Identify which cell holds the provided text, then report its [X, Y] central coordinate. 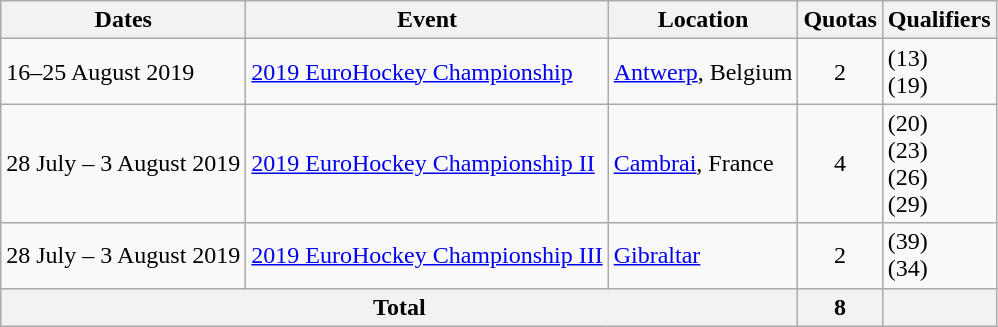
(20) (23) (26) (29) [939, 164]
2019 EuroHockey Championship II [427, 164]
Event [427, 20]
Quotas [840, 20]
Gibraltar [703, 256]
(39) (34) [939, 256]
Qualifiers [939, 20]
Dates [124, 20]
8 [840, 307]
Total [400, 307]
2019 EuroHockey Championship [427, 72]
2019 EuroHockey Championship III [427, 256]
Location [703, 20]
Antwerp, Belgium [703, 72]
Cambrai, France [703, 164]
4 [840, 164]
(13) (19) [939, 72]
16–25 August 2019 [124, 72]
